Provide the (X, Y) coordinate of the cell's center where the given text is located.  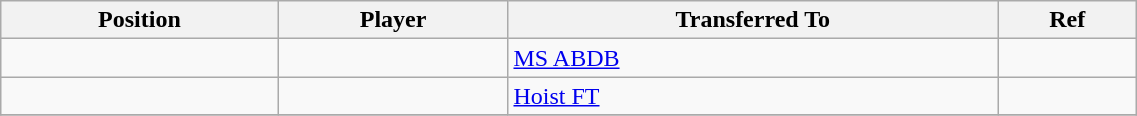
Transferred To (753, 20)
Hoist FT (753, 96)
Player (393, 20)
MS ABDB (753, 58)
Ref (1068, 20)
Position (140, 20)
